Determine the [X, Y] coordinate at the center of the cell enclosing the given text.  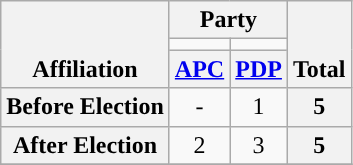
3 [259, 145]
Affiliation [86, 44]
Before Election [86, 107]
After Election [86, 145]
Total [319, 44]
PDP [259, 69]
2 [199, 145]
1 [259, 107]
Party [228, 20]
- [199, 107]
APC [199, 69]
